Locate the cell with the specified text and output its (x, y) center coordinate. 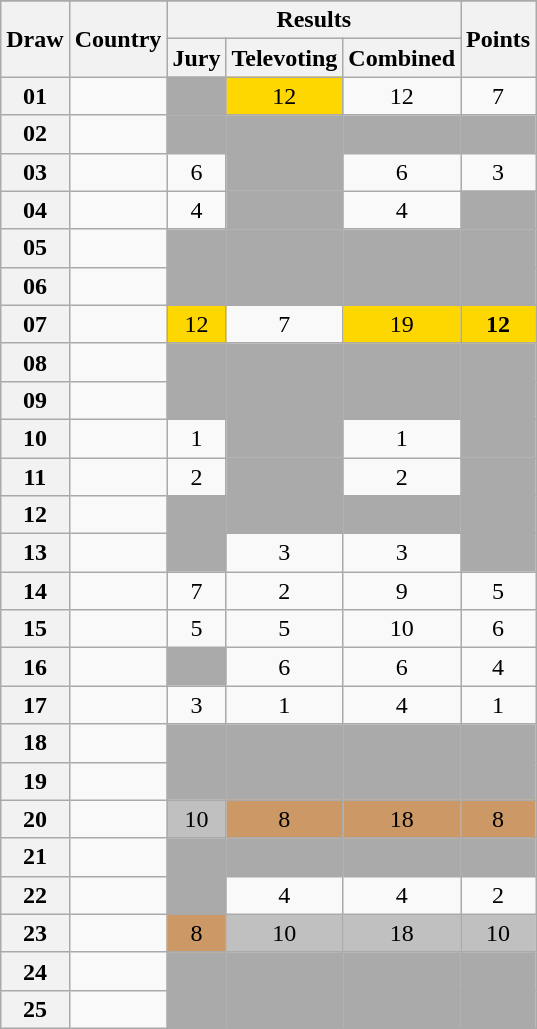
20 (35, 819)
14 (35, 591)
21 (35, 857)
Country (118, 39)
17 (35, 705)
15 (35, 629)
23 (35, 933)
24 (35, 971)
07 (35, 324)
02 (35, 134)
Combined (402, 58)
16 (35, 667)
Results (314, 20)
03 (35, 172)
05 (35, 248)
Points (498, 39)
11 (35, 477)
06 (35, 286)
22 (35, 895)
08 (35, 362)
13 (35, 553)
25 (35, 1009)
01 (35, 96)
Jury (196, 58)
09 (35, 400)
Draw (35, 39)
9 (402, 591)
Televoting (284, 58)
04 (35, 210)
